Capture the cell that displays the provided text and extract its (X, Y) central coordinate. 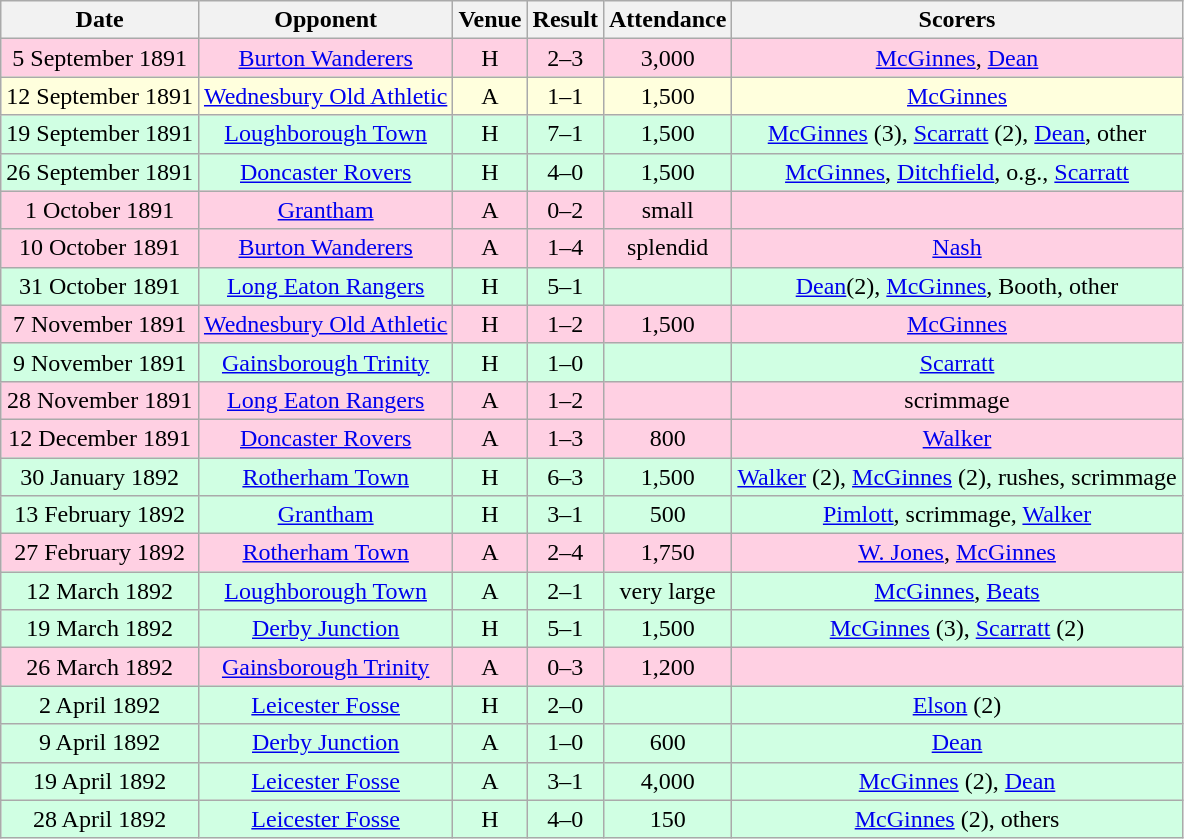
6–3 (565, 477)
1–3 (565, 438)
28 April 1892 (100, 819)
30 January 1892 (100, 477)
12 March 1892 (100, 591)
26 March 1892 (100, 667)
McGinnes, Dean (957, 58)
19 September 1891 (100, 134)
very large (667, 591)
2 April 1892 (100, 705)
1–1 (565, 96)
Result (565, 20)
Pimlott, scrimmage, Walker (957, 515)
Elson (2) (957, 705)
Scarratt (957, 362)
1,200 (667, 667)
Attendance (667, 20)
2–0 (565, 705)
7–1 (565, 134)
1–4 (565, 248)
Opponent (325, 20)
9 November 1891 (100, 362)
600 (667, 743)
McGinnes, Beats (957, 591)
McGinnes (2), others (957, 819)
W. Jones, McGinnes (957, 553)
500 (667, 515)
28 November 1891 (100, 400)
13 February 1892 (100, 515)
0–2 (565, 210)
Dean (957, 743)
10 October 1891 (100, 248)
2–1 (565, 591)
McGinnes (2), Dean (957, 781)
12 September 1891 (100, 96)
1 October 1891 (100, 210)
Walker (957, 438)
2–4 (565, 553)
small (667, 210)
26 September 1891 (100, 172)
3,000 (667, 58)
Date (100, 20)
150 (667, 819)
19 April 1892 (100, 781)
19 March 1892 (100, 629)
7 November 1891 (100, 324)
0–3 (565, 667)
27 February 1892 (100, 553)
Venue (490, 20)
McGinnes (3), Scarratt (2), Dean, other (957, 134)
9 April 1892 (100, 743)
Walker (2), McGinnes (2), rushes, scrimmage (957, 477)
McGinnes, Ditchfield, o.g., Scarratt (957, 172)
Nash (957, 248)
800 (667, 438)
1,750 (667, 553)
5 September 1891 (100, 58)
scrimmage (957, 400)
Scorers (957, 20)
splendid (667, 248)
31 October 1891 (100, 286)
12 December 1891 (100, 438)
McGinnes (3), Scarratt (2) (957, 629)
2–3 (565, 58)
Dean(2), McGinnes, Booth, other (957, 286)
4,000 (667, 781)
